Detect which cell encompasses the target text, then output its [x, y] center coordinate. 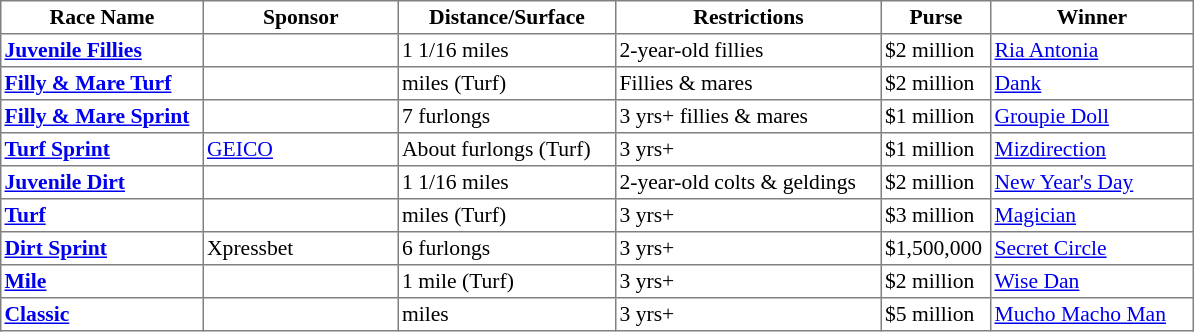
Classic [102, 314]
Mucho Macho Man [1092, 314]
Juvenile Dirt [102, 182]
Dank [1092, 84]
Turf Sprint [102, 150]
3 yrs+ fillies & mares [749, 116]
Restrictions [749, 18]
Dirt Sprint [102, 248]
Mile [102, 282]
New Year's Day [1092, 182]
Turf [102, 216]
$1,500,000 [936, 248]
Race Name [102, 18]
Fillies & mares [749, 84]
Distance/Surface [507, 18]
Wise Dan [1092, 282]
Magician [1092, 216]
2-year-old colts & geldings [749, 182]
Juvenile Fillies [102, 50]
GEICO [300, 150]
Winner [1092, 18]
About furlongs (Turf) [507, 150]
Sponsor [300, 18]
$5 million [936, 314]
Ria Antonia [1092, 50]
Purse [936, 18]
1 mile (Turf) [507, 282]
Secret Circle [1092, 248]
miles [507, 314]
6 furlongs [507, 248]
Filly & Mare Sprint [102, 116]
$3 million [936, 216]
Xpressbet [300, 248]
Mizdirection [1092, 150]
2-year-old fillies [749, 50]
Groupie Doll [1092, 116]
Filly & Mare Turf [102, 84]
7 furlongs [507, 116]
